Output the (X, Y) coordinate of the center of the cell containing the given text.  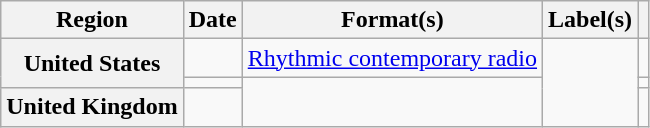
Rhythmic contemporary radio (392, 58)
Format(s) (392, 20)
Label(s) (590, 20)
United States (92, 64)
Date (212, 20)
United Kingdom (92, 107)
Region (92, 20)
